Extract the [X, Y] coordinate from the center of the cell holding the provided text.  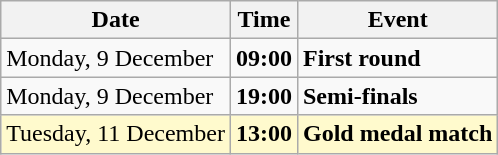
Tuesday, 11 December [116, 134]
Date [116, 20]
09:00 [264, 58]
19:00 [264, 96]
First round [397, 58]
Time [264, 20]
13:00 [264, 134]
Semi-finals [397, 96]
Event [397, 20]
Gold medal match [397, 134]
